Detect which cell encompasses the target text, then output its [x, y] center coordinate. 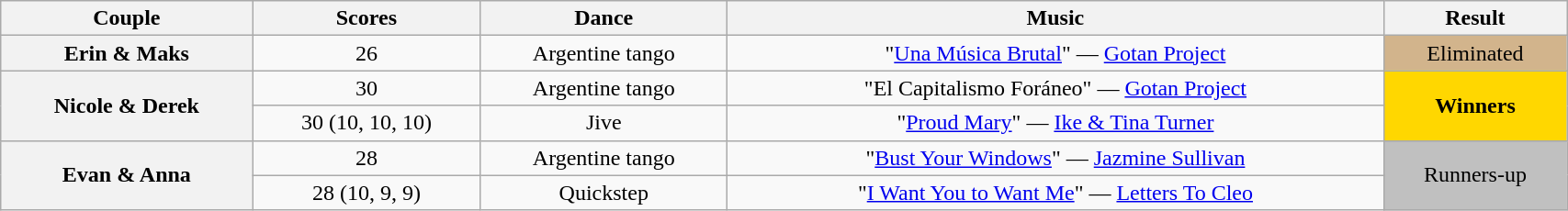
Evan & Anna [127, 175]
28 [367, 158]
Scores [367, 18]
"I Want You to Want Me" — Letters To Cleo [1056, 193]
Couple [127, 18]
Winners [1475, 105]
30 [367, 88]
Runners-up [1475, 175]
"El Capitalismo Foráneo" — Gotan Project [1056, 88]
Dance [604, 18]
28 (10, 9, 9) [367, 193]
Eliminated [1475, 53]
Music [1056, 18]
"Bust Your Windows" — Jazmine Sullivan [1056, 158]
Result [1475, 18]
30 (10, 10, 10) [367, 123]
Erin & Maks [127, 53]
Jive [604, 123]
"Proud Mary" — Ike & Tina Turner [1056, 123]
"Una Música Brutal" — Gotan Project [1056, 53]
26 [367, 53]
Nicole & Derek [127, 105]
Quickstep [604, 193]
